Return the (X, Y) coordinate for the center point of the cell that contains the specified text.  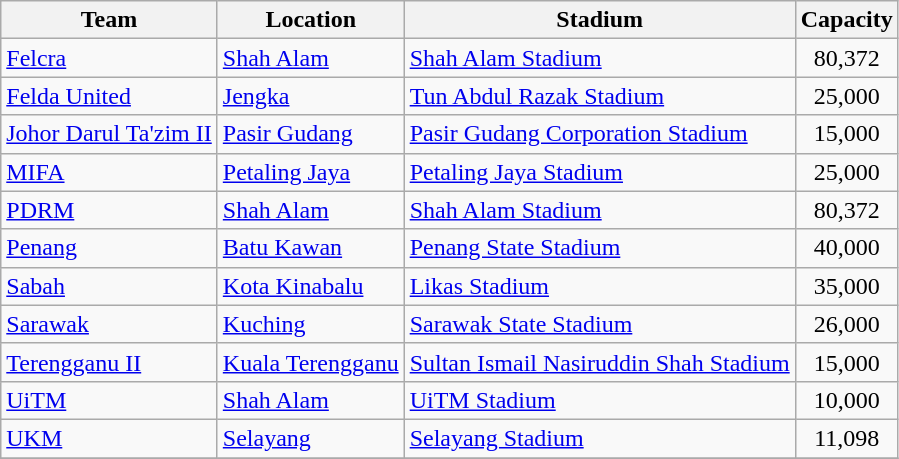
Tun Abdul Razak Stadium (600, 96)
Likas Stadium (600, 286)
Terengganu II (110, 362)
Selayang (310, 438)
UKM (110, 438)
MIFA (110, 172)
26,000 (846, 324)
11,098 (846, 438)
Sabah (110, 286)
40,000 (846, 248)
Johor Darul Ta'zim II (110, 134)
PDRM (110, 210)
Kuching (310, 324)
Selayang Stadium (600, 438)
Sarawak State Stadium (600, 324)
Sarawak (110, 324)
10,000 (846, 400)
UiTM Stadium (600, 400)
Petaling Jaya Stadium (600, 172)
Pasir Gudang (310, 134)
Capacity (846, 20)
UiTM (110, 400)
Kuala Terengganu (310, 362)
Felda United (110, 96)
Pasir Gudang Corporation Stadium (600, 134)
Stadium (600, 20)
Felcra (110, 58)
Penang (110, 248)
Team (110, 20)
Petaling Jaya (310, 172)
Sultan Ismail Nasiruddin Shah Stadium (600, 362)
Batu Kawan (310, 248)
Kota Kinabalu (310, 286)
Penang State Stadium (600, 248)
Location (310, 20)
Jengka (310, 96)
35,000 (846, 286)
